Locate the cell with the specified text and output its (x, y) center coordinate. 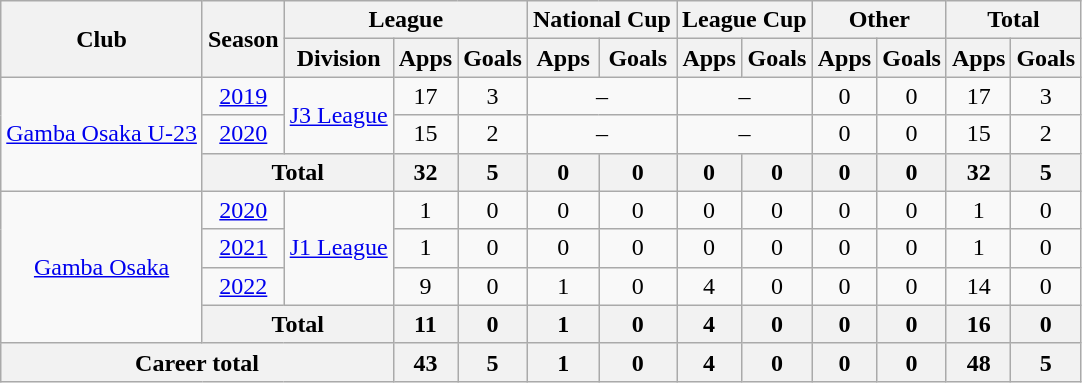
9 (425, 286)
2021 (243, 248)
14 (978, 286)
Club (102, 39)
48 (978, 362)
Other (879, 20)
Career total (197, 362)
Gamba Osaka (102, 267)
Division (338, 58)
Gamba Osaka U-23 (102, 134)
J1 League (338, 248)
43 (425, 362)
16 (978, 324)
League Cup (744, 20)
2019 (243, 96)
2022 (243, 286)
Season (243, 39)
National Cup (602, 20)
11 (425, 324)
League (406, 20)
J3 League (338, 115)
